Pinpoint the cell where the given text exists, returning its [x, y] midpoint coordinate. 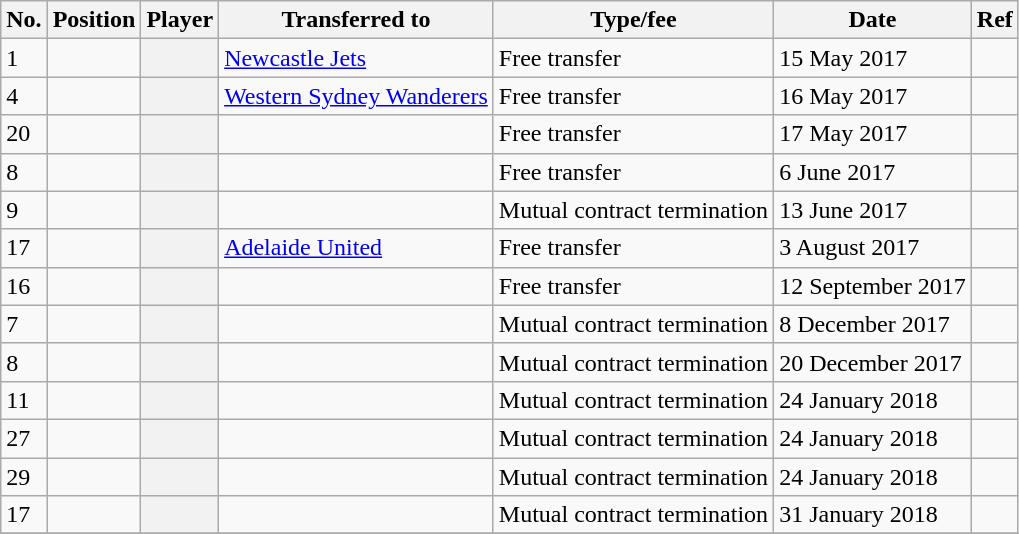
Player [180, 20]
6 June 2017 [873, 172]
3 August 2017 [873, 248]
Western Sydney Wanderers [356, 96]
7 [24, 324]
8 December 2017 [873, 324]
16 May 2017 [873, 96]
16 [24, 286]
29 [24, 477]
No. [24, 20]
15 May 2017 [873, 58]
31 January 2018 [873, 515]
12 September 2017 [873, 286]
20 December 2017 [873, 362]
Adelaide United [356, 248]
13 June 2017 [873, 210]
11 [24, 400]
Date [873, 20]
Position [94, 20]
9 [24, 210]
Type/fee [633, 20]
4 [24, 96]
Ref [994, 20]
Newcastle Jets [356, 58]
17 May 2017 [873, 134]
27 [24, 438]
20 [24, 134]
1 [24, 58]
Transferred to [356, 20]
